Extract the [x, y] coordinate from the center of the cell holding the provided text.  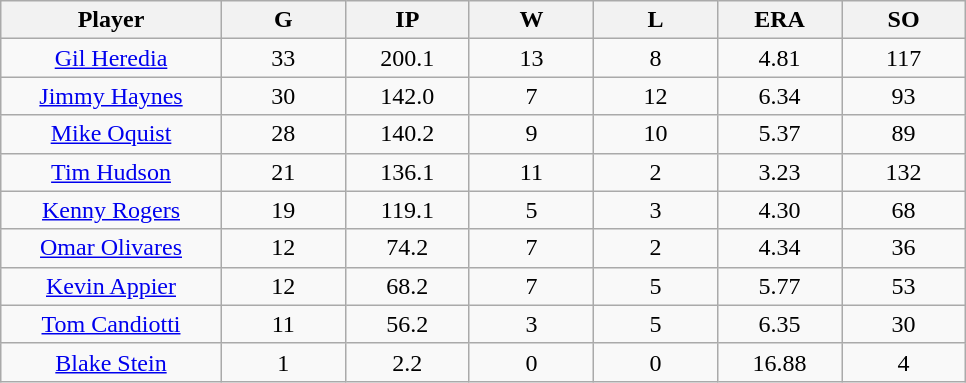
93 [904, 96]
4.30 [779, 210]
119.1 [407, 210]
9 [531, 134]
4.34 [779, 248]
Mike Oquist [112, 134]
Omar Olivares [112, 248]
4 [904, 362]
53 [904, 286]
13 [531, 58]
6.35 [779, 324]
1 [283, 362]
36 [904, 248]
Jimmy Haynes [112, 96]
Player [112, 20]
89 [904, 134]
W [531, 20]
117 [904, 58]
Gil Heredia [112, 58]
Blake Stein [112, 362]
68.2 [407, 286]
3.23 [779, 172]
2.2 [407, 362]
5.37 [779, 134]
28 [283, 134]
Kevin Appier [112, 286]
L [655, 20]
IP [407, 20]
56.2 [407, 324]
G [283, 20]
Tom Candiotti [112, 324]
ERA [779, 20]
136.1 [407, 172]
33 [283, 58]
4.81 [779, 58]
8 [655, 58]
68 [904, 210]
Tim Hudson [112, 172]
Kenny Rogers [112, 210]
10 [655, 134]
21 [283, 172]
5.77 [779, 286]
SO [904, 20]
19 [283, 210]
6.34 [779, 96]
16.88 [779, 362]
200.1 [407, 58]
142.0 [407, 96]
74.2 [407, 248]
132 [904, 172]
140.2 [407, 134]
